Find where the given text appears and provide that cell's center as [X, Y] coordinate. 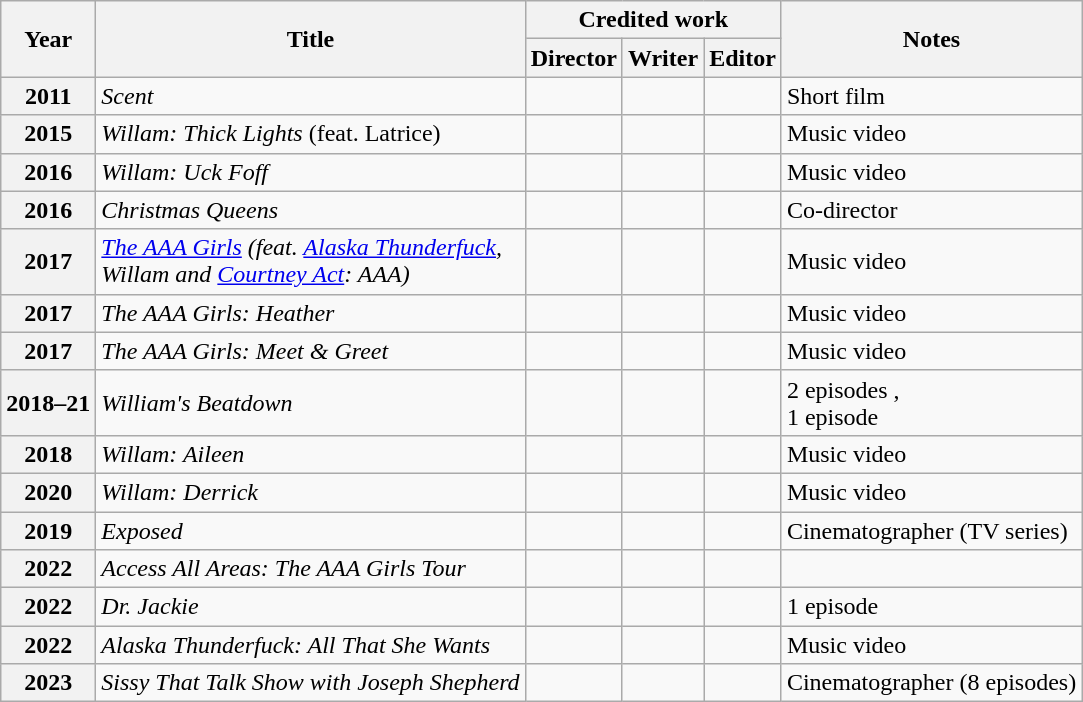
1 episode [931, 607]
Access All Areas: The AAA Girls Tour [310, 569]
Title [310, 39]
2011 [48, 96]
Co-director [931, 210]
Editor [743, 58]
The AAA Girls: Meet & Greet [310, 351]
The AAA Girls: Heather [310, 313]
Alaska Thunderfuck: All That She Wants [310, 645]
Christmas Queens [310, 210]
William's Beatdown [310, 402]
2020 [48, 492]
Dr. Jackie [310, 607]
Director [574, 58]
Cinematographer (TV series) [931, 531]
2 episodes ,1 episode [931, 402]
2015 [48, 134]
2018 [48, 454]
The AAA Girls (feat. Alaska Thunderfuck,Willam and Courtney Act: AAA) [310, 262]
Credited work [653, 20]
2023 [48, 683]
Willam: Thick Lights (feat. Latrice) [310, 134]
Year [48, 39]
2019 [48, 531]
Willam: Aileen [310, 454]
Sissy That Talk Show with Joseph Shepherd [310, 683]
Willam: Uck Foff [310, 172]
2018–21 [48, 402]
Scent [310, 96]
Notes [931, 39]
Writer [662, 58]
Exposed [310, 531]
Short film [931, 96]
Willam: Derrick [310, 492]
Cinematographer (8 episodes) [931, 683]
